Return the (X, Y) coordinate for the center point of the cell that contains the specified text.  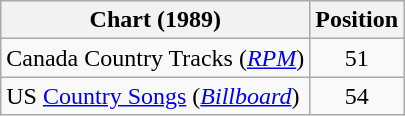
54 (357, 96)
Chart (1989) (156, 20)
51 (357, 58)
Position (357, 20)
US Country Songs (Billboard) (156, 96)
Canada Country Tracks (RPM) (156, 58)
